Extract the (X, Y) coordinate from the center of the cell holding the provided text.  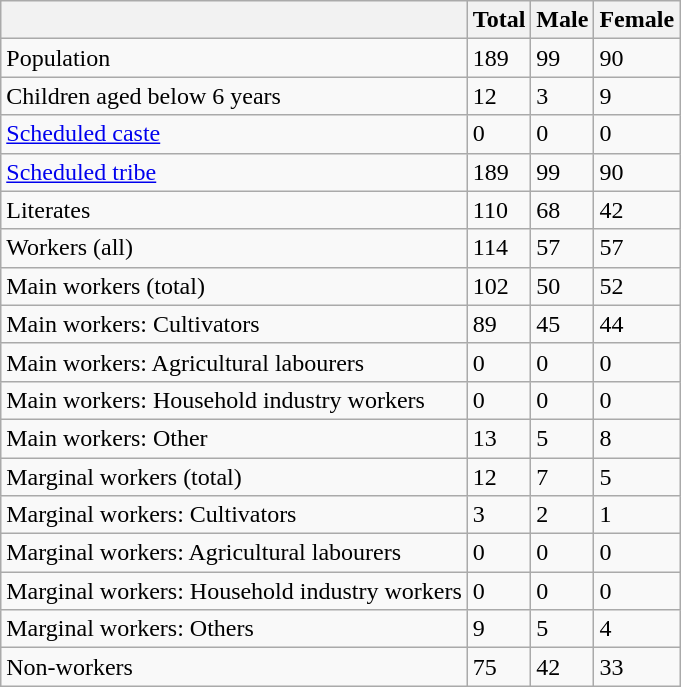
Marginal workers: Household industry workers (234, 591)
Female (637, 20)
Literates (234, 210)
7 (562, 477)
Scheduled tribe (234, 172)
114 (499, 248)
45 (562, 324)
Male (562, 20)
50 (562, 286)
68 (562, 210)
Main workers: Other (234, 438)
89 (499, 324)
Total (499, 20)
75 (499, 667)
Population (234, 58)
1 (637, 515)
4 (637, 629)
52 (637, 286)
Scheduled caste (234, 134)
Main workers: Agricultural labourers (234, 362)
Children aged below 6 years (234, 96)
Non-workers (234, 667)
Marginal workers (total) (234, 477)
Main workers: Cultivators (234, 324)
13 (499, 438)
8 (637, 438)
110 (499, 210)
33 (637, 667)
Marginal workers: Cultivators (234, 515)
Main workers (total) (234, 286)
Marginal workers: Agricultural labourers (234, 553)
102 (499, 286)
Marginal workers: Others (234, 629)
2 (562, 515)
Workers (all) (234, 248)
Main workers: Household industry workers (234, 400)
44 (637, 324)
